Scan for the cell matching the given text and deliver its [x, y] coordinate at center. 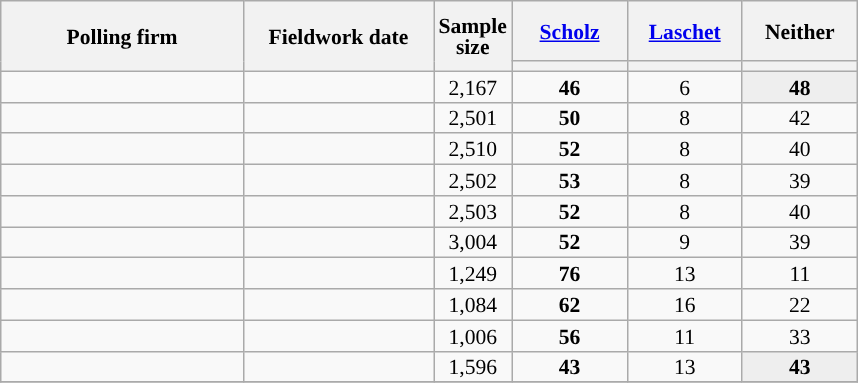
2,502 [473, 180]
2,501 [473, 118]
2,503 [473, 212]
9 [684, 242]
62 [570, 304]
48 [800, 86]
33 [800, 336]
50 [570, 118]
1,596 [473, 366]
6 [684, 86]
76 [570, 274]
46 [570, 86]
1,249 [473, 274]
22 [800, 304]
53 [570, 180]
2,510 [473, 150]
Fieldwork date [338, 36]
1,084 [473, 304]
56 [570, 336]
Laschet [684, 31]
Neither [800, 31]
2,167 [473, 86]
1,006 [473, 336]
Samplesize [473, 36]
42 [800, 118]
Scholz [570, 31]
Polling firm [122, 36]
3,004 [473, 242]
16 [684, 304]
